Search for the cell housing the specified text and yield its (x, y) center coordinate. 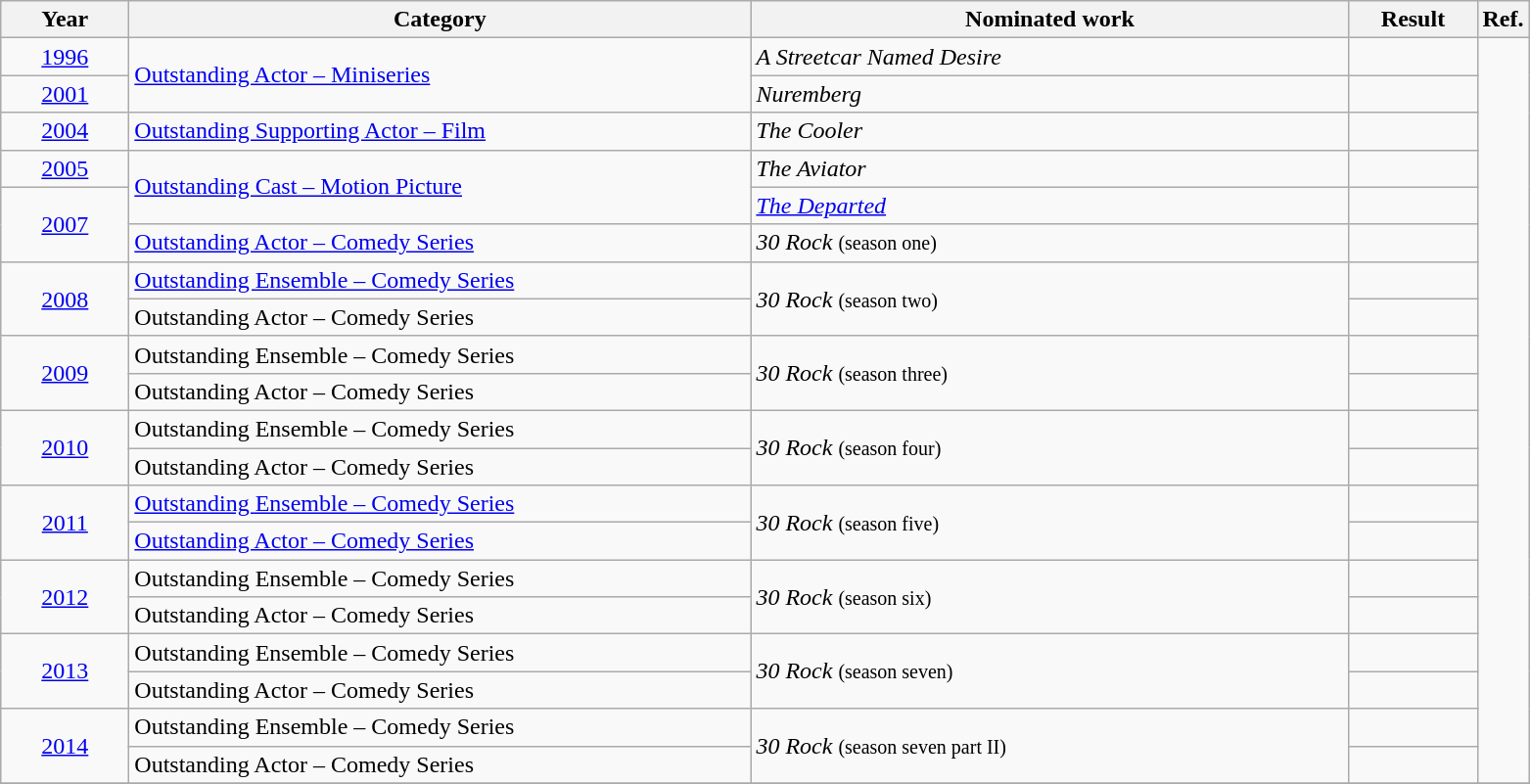
Outstanding Supporting Actor – Film (440, 131)
2008 (65, 299)
2001 (65, 94)
30 Rock (season two) (1049, 299)
A Streetcar Named Desire (1049, 57)
30 Rock (season one) (1049, 243)
2013 (65, 671)
The Cooler (1049, 131)
2014 (65, 746)
Category (440, 20)
Nominated work (1049, 20)
The Departed (1049, 206)
2010 (65, 447)
Year (65, 20)
30 Rock (season three) (1049, 373)
The Aviator (1049, 168)
30 Rock (season five) (1049, 523)
Outstanding Cast – Motion Picture (440, 187)
30 Rock (season four) (1049, 447)
Result (1414, 20)
Nuremberg (1049, 94)
30 Rock (season seven) (1049, 671)
2009 (65, 373)
30 Rock (season seven part II) (1049, 746)
2012 (65, 597)
Ref. (1504, 20)
30 Rock (season six) (1049, 597)
2007 (65, 224)
2005 (65, 168)
2004 (65, 131)
Outstanding Actor – Miniseries (440, 75)
2011 (65, 523)
1996 (65, 57)
